For the text-containing cell, return its midpoint in (X, Y) coordinate format. 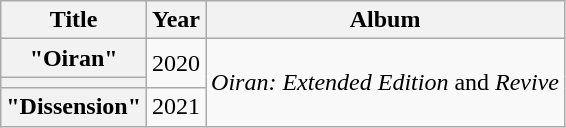
2021 (176, 107)
Title (74, 20)
Album (386, 20)
Oiran: Extended Edition and Revive (386, 82)
Year (176, 20)
"Oiran" (74, 58)
"Dissension" (74, 107)
2020 (176, 64)
